Scan for the cell matching the given text and deliver its [x, y] coordinate at center. 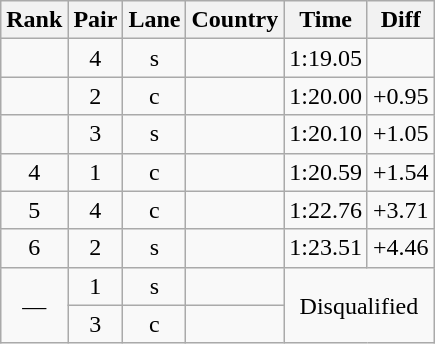
Pair [96, 20]
+3.71 [400, 210]
6 [34, 248]
Rank [34, 20]
1:23.51 [326, 248]
1:20.00 [326, 96]
+1.05 [400, 134]
1:22.76 [326, 210]
1:19.05 [326, 58]
Time [326, 20]
1:20.10 [326, 134]
+0.95 [400, 96]
+1.54 [400, 172]
— [34, 305]
5 [34, 210]
Disqualified [359, 305]
Lane [154, 20]
Diff [400, 20]
+4.46 [400, 248]
Country [235, 20]
1:20.59 [326, 172]
